Search for the cell housing the specified text and yield its [x, y] center coordinate. 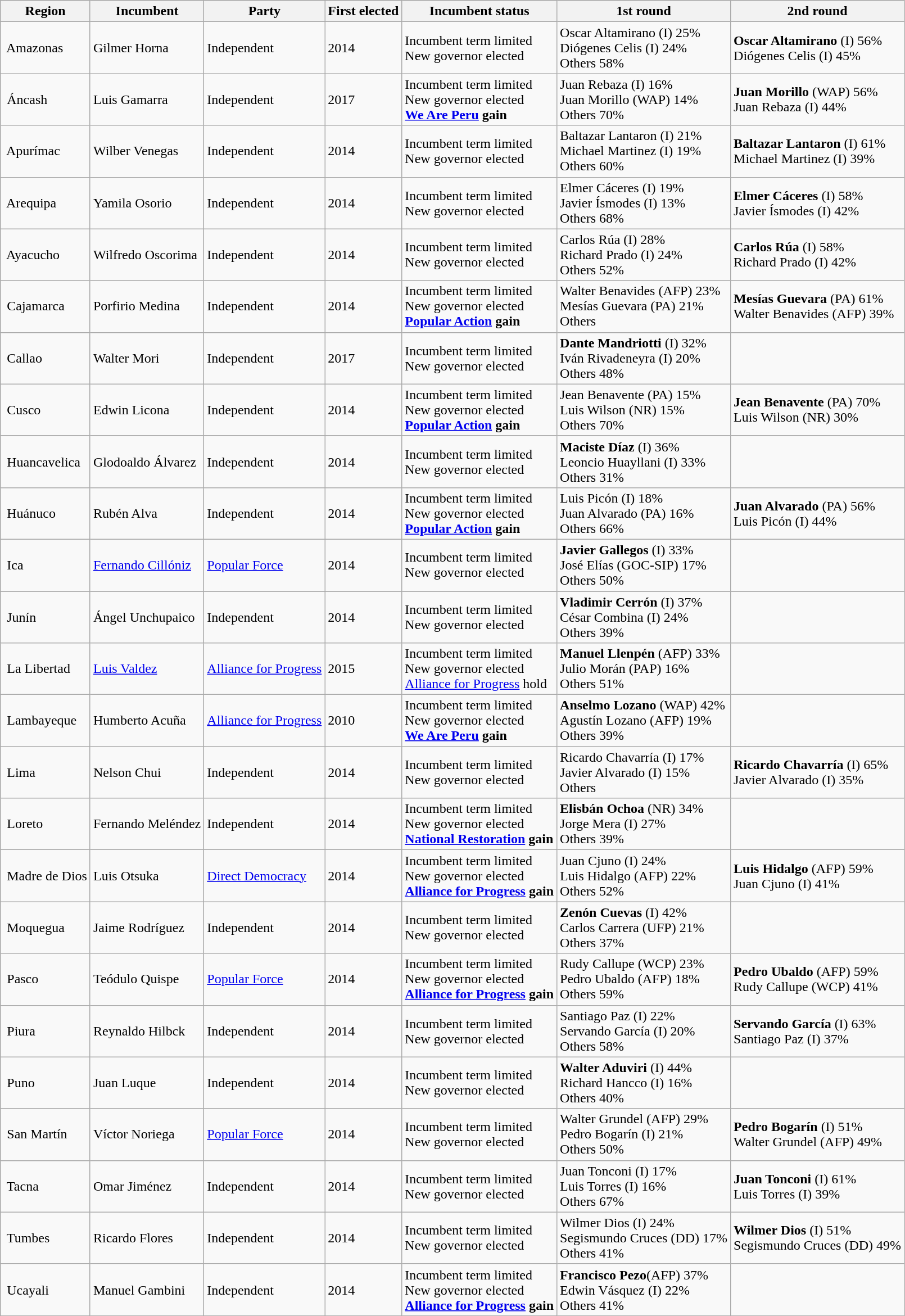
Junín [46, 617]
Lima [46, 772]
Oscar Altamirano (I) 25%Diógenes Celis (I) 24%Others 58% [644, 48]
Oscar Altamirano (I) 56%Diógenes Celis (I) 45% [817, 48]
Ayacucho [46, 255]
Manuel Llenpén (AFP) 33%Julio Morán (PAP) 16%Others 51% [644, 669]
Santiago Paz (I) 22%Servando García (I) 20%Others 58% [644, 1031]
Ángel Unchupaico [147, 617]
Luis Hidalgo (AFP) 59%Juan Cjuno (I) 41% [817, 876]
Ricardo Flores [147, 1238]
Wilmer Dios (I) 51%Segismundo Cruces (DD) 49% [817, 1238]
Incumbent term limitedNew governor electedAlliance for Progress hold [479, 669]
San Martín [46, 1134]
Juan Morillo (WAP) 56%Juan Rebaza (I) 44% [817, 100]
Incumbent term limitedNew governor electedNational Restoration gain [479, 824]
1st round [644, 11]
Incumbent status [479, 11]
Cajamarca [46, 306]
Juan Rebaza (I) 16%Juan Morillo (WAP) 14%Others 70% [644, 100]
Party [264, 11]
La Libertad [46, 669]
Region [46, 11]
Fernando Meléndez [147, 824]
Walter Grundel (AFP) 29%Pedro Bogarín (I) 21%Others 50% [644, 1134]
Moquegua [46, 928]
Servando García (I) 63%Santiago Paz (I) 37% [817, 1031]
Huánuco [46, 513]
Carlos Rúa (I) 28%Richard Prado (I) 24%Others 52% [644, 255]
Lambayeque [46, 721]
Wilmer Dios (I) 24%Segismundo Cruces (DD) 17%Others 41% [644, 1238]
Javier Gallegos (I) 33%José Elías (GOC-SIP) 17%Others 50% [644, 565]
Ricardo Chavarría (I) 17%Javier Alvarado (I) 15%Others [644, 772]
Direct Democracy [264, 876]
Callao [46, 358]
Elmer Cáceres (I) 19%Javier Ísmodes (I) 13%Others 68% [644, 203]
Walter Benavides (AFP) 23%Mesías Guevara (PA) 21%Others [644, 306]
2010 [363, 721]
Gilmer Horna [147, 48]
Nelson Chui [147, 772]
Tumbes [46, 1238]
Juan Luque [147, 1083]
Luis Gamarra [147, 100]
Humberto Acuña [147, 721]
Huancavelica [46, 462]
Madre de Dios [46, 876]
Luis Otsuka [147, 876]
Carlos Rúa (I) 58%Richard Prado (I) 42% [817, 255]
Rubén Alva [147, 513]
2015 [363, 669]
Luis Picón (I) 18%Juan Alvarado (PA) 16%Others 66% [644, 513]
Piura [46, 1031]
Baltazar Lantaron (I) 21%Michael Martinez (I) 19%Others 60% [644, 151]
Anselmo Lozano (WAP) 42%Agustín Lozano (AFP) 19%Others 39% [644, 721]
Juan Tonconi (I) 61%Luis Torres (I) 39% [817, 1186]
Tacna [46, 1186]
Pedro Bogarín (I) 51%Walter Grundel (AFP) 49% [817, 1134]
Jaime Rodríguez [147, 928]
Glodoaldo Álvarez [147, 462]
Amazonas [46, 48]
Reynaldo Hilbck [147, 1031]
Pedro Ubaldo (AFP) 59%Rudy Callupe (WCP) 41% [817, 979]
Apurímac [46, 151]
Cusco [46, 410]
Elisbán Ochoa (NR) 34%Jorge Mera (I) 27%Others 39% [644, 824]
Francisco Pezo(AFP) 37%Edwin Vásquez (I) 22%Others 41% [644, 1290]
Jean Benavente (PA) 70%Luis Wilson (NR) 30% [817, 410]
Luis Valdez [147, 669]
Vladimir Cerrón (I) 37%César Combina (I) 24%Others 39% [644, 617]
Edwin Licona [147, 410]
Juan Cjuno (I) 24%Luis Hidalgo (AFP) 22%Others 52% [644, 876]
Juan Alvarado (PA) 56%Luis Picón (I) 44% [817, 513]
Walter Aduviri (I) 44%Richard Hancco (I) 16%Others 40% [644, 1083]
Rudy Callupe (WCP) 23%Pedro Ubaldo (AFP) 18%Others 59% [644, 979]
Ricardo Chavarría (I) 65%Javier Alvarado (I) 35% [817, 772]
Porfirio Medina [147, 306]
Juan Tonconi (I) 17%Luis Torres (I) 16%Others 67% [644, 1186]
Baltazar Lantaron (I) 61%Michael Martinez (I) 39% [817, 151]
Dante Mandriotti (I) 32%Iván Rivadeneyra (I) 20%Others 48% [644, 358]
Teódulo Quispe [147, 979]
Ica [46, 565]
Ucayali [46, 1290]
Mesías Guevara (PA) 61%Walter Benavides (AFP) 39% [817, 306]
Puno [46, 1083]
Víctor Noriega [147, 1134]
Incumbent [147, 11]
Wilfredo Oscorima [147, 255]
First elected [363, 11]
Wilber Venegas [147, 151]
Pasco [46, 979]
Elmer Cáceres (I) 58%Javier Ísmodes (I) 42% [817, 203]
Fernando Cillóniz [147, 565]
Omar Jiménez [147, 1186]
2nd round [817, 11]
Jean Benavente (PA) 15%Luis Wilson (NR) 15%Others 70% [644, 410]
Áncash [46, 100]
Arequipa [46, 203]
Loreto [46, 824]
Zenón Cuevas (I) 42%Carlos Carrera (UFP) 21%Others 37% [644, 928]
Manuel Gambini [147, 1290]
Yamila Osorio [147, 203]
Walter Mori [147, 358]
Maciste Díaz (I) 36%Leoncio Huayllani (I) 33%Others 31% [644, 462]
